Identify which cell holds the provided text, then report its (x, y) central coordinate. 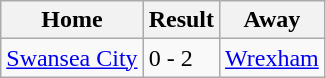
Away (272, 20)
Swansea City (72, 58)
0 - 2 (181, 58)
Home (72, 20)
Wrexham (272, 58)
Result (181, 20)
